For the text-containing cell, return its midpoint in [x, y] coordinate format. 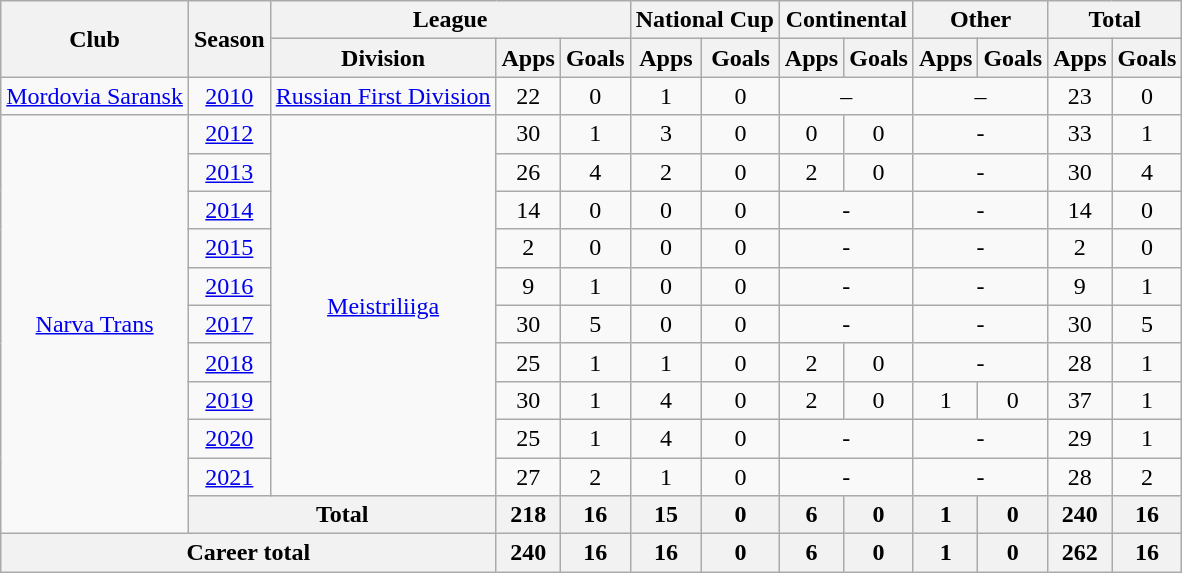
23 [1080, 96]
262 [1080, 553]
2017 [229, 324]
2020 [229, 438]
15 [666, 515]
League [450, 20]
27 [528, 477]
Meistriliiga [383, 306]
2012 [229, 134]
2013 [229, 172]
2016 [229, 286]
National Cup [704, 20]
Narva Trans [95, 324]
22 [528, 96]
2014 [229, 210]
26 [528, 172]
2018 [229, 362]
3 [666, 134]
Season [229, 39]
Career total [248, 553]
Continental [846, 20]
2010 [229, 96]
37 [1080, 400]
Club [95, 39]
218 [528, 515]
Division [383, 58]
29 [1080, 438]
2015 [229, 248]
Mordovia Saransk [95, 96]
33 [1080, 134]
Russian First Division [383, 96]
2019 [229, 400]
2021 [229, 477]
Other [980, 20]
